Find where the given text appears and provide that cell's center as [x, y] coordinate. 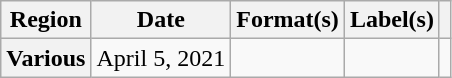
Label(s) [392, 20]
April 5, 2021 [161, 58]
Date [161, 20]
Various [46, 58]
Region [46, 20]
Format(s) [288, 20]
